Determine the (x, y) coordinate at the center of the cell enclosing the given text.  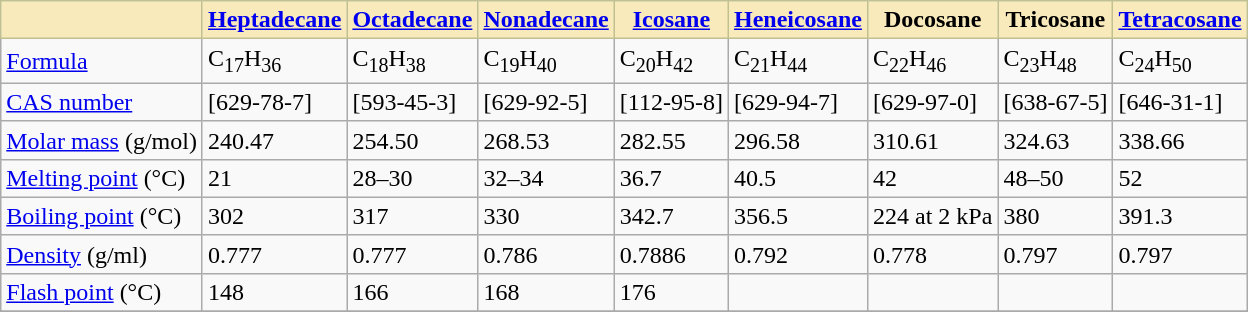
42 (932, 178)
356.5 (798, 216)
C20H42 (671, 61)
32–34 (546, 178)
317 (412, 216)
310.61 (932, 140)
224 at 2 kPa (932, 216)
40.5 (798, 178)
0.7886 (671, 254)
[638-67-5] (1056, 102)
Tricosane (1056, 20)
Formula (102, 61)
36.7 (671, 178)
[629-92-5] (546, 102)
[629-94-7] (798, 102)
[629-78-7] (274, 102)
302 (274, 216)
28–30 (412, 178)
0.778 (932, 254)
C22H46 (932, 61)
C23H48 (1056, 61)
166 (412, 292)
380 (1056, 216)
CAS number (102, 102)
338.66 (1180, 140)
C21H44 (798, 61)
Heneicosane (798, 20)
Octadecane (412, 20)
21 (274, 178)
[593-45-3] (412, 102)
0.792 (798, 254)
[629-97-0] (932, 102)
330 (546, 216)
296.58 (798, 140)
48–50 (1056, 178)
Tetracosane (1180, 20)
176 (671, 292)
148 (274, 292)
168 (546, 292)
0.786 (546, 254)
[646-31-1] (1180, 102)
324.63 (1056, 140)
C18H38 (412, 61)
52 (1180, 178)
Flash point (°C) (102, 292)
Density (g/ml) (102, 254)
342.7 (671, 216)
Heptadecane (274, 20)
Boiling point (°C) (102, 216)
240.47 (274, 140)
Nonadecane (546, 20)
Molar mass (g/mol) (102, 140)
[112-95-8] (671, 102)
C17H36 (274, 61)
268.53 (546, 140)
254.50 (412, 140)
391.3 (1180, 216)
282.55 (671, 140)
Melting point (°C) (102, 178)
C24H50 (1180, 61)
Icosane (671, 20)
Docosane (932, 20)
C19H40 (546, 61)
